Return [x, y] of the center of cell containing provided text 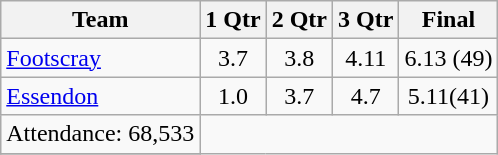
1 Qtr [233, 20]
1.0 [233, 96]
Essendon [100, 96]
4.11 [366, 58]
6.13 (49) [448, 58]
2 Qtr [299, 20]
5.11(41) [448, 96]
3.8 [299, 58]
4.7 [366, 96]
Attendance: 68,533 [100, 134]
Final [448, 20]
Team [100, 20]
3 Qtr [366, 20]
Footscray [100, 58]
